Pinpoint the cell where the given text exists, returning its [x, y] midpoint coordinate. 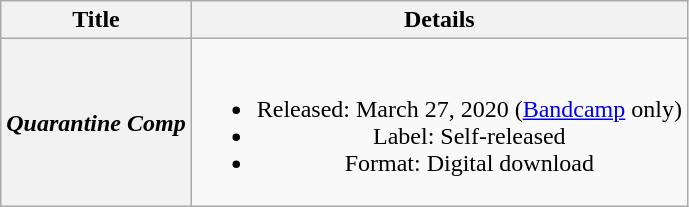
Title [96, 20]
Released: March 27, 2020 (Bandcamp only)Label: Self-releasedFormat: Digital download [439, 122]
Details [439, 20]
Quarantine Comp [96, 122]
